Pinpoint the cell where the given text exists, returning its (X, Y) midpoint coordinate. 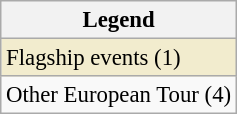
Flagship events (1) (119, 58)
Other European Tour (4) (119, 95)
Legend (119, 20)
